From the cell containing the given text, extract its center point as (x, y) coordinate. 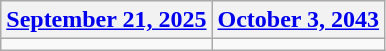
October 3, 2043 (298, 20)
September 21, 2025 (106, 20)
